Capture the cell that displays the provided text and extract its [x, y] central coordinate. 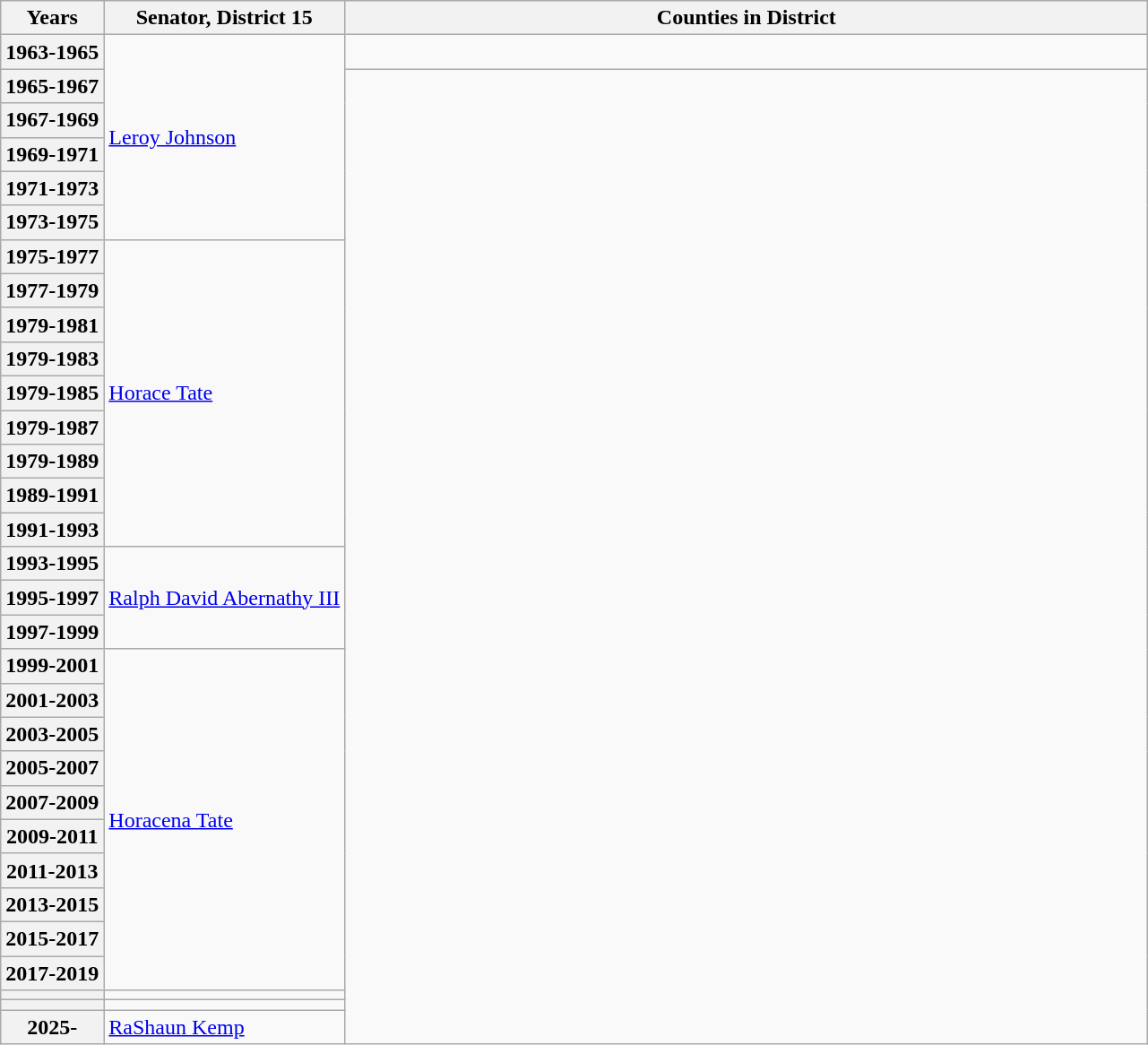
1995-1997 [52, 598]
2015-2017 [52, 938]
1979-1985 [52, 393]
1997-1999 [52, 632]
1999-2001 [52, 666]
Horace Tate [224, 393]
Horacena Tate [224, 819]
Years [52, 18]
1979-1989 [52, 462]
1969-1971 [52, 154]
1975-1977 [52, 256]
1965-1967 [52, 86]
2007-2009 [52, 802]
1991-1993 [52, 530]
Senator, District 15 [224, 18]
1979-1981 [52, 324]
RaShaun Kemp [224, 1027]
Ralph David Abernathy III [224, 598]
1963-1965 [52, 52]
2017-2019 [52, 972]
2013-2015 [52, 904]
2025- [52, 1027]
2005-2007 [52, 768]
2003-2005 [52, 734]
1979-1987 [52, 427]
1971-1973 [52, 188]
1977-1979 [52, 290]
Counties in District [747, 18]
2009-2011 [52, 836]
Leroy Johnson [224, 137]
1979-1983 [52, 358]
2011-2013 [52, 870]
1967-1969 [52, 120]
1989-1991 [52, 496]
1973-1975 [52, 222]
2001-2003 [52, 700]
1993-1995 [52, 564]
